Detect which cell encompasses the target text, then output its [X, Y] center coordinate. 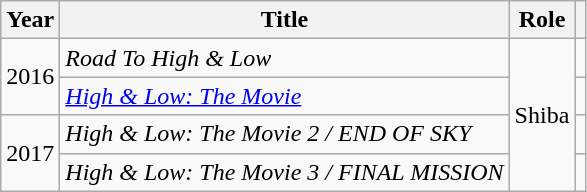
2016 [30, 77]
Year [30, 20]
High & Low: The Movie 3 / FINAL MISSION [284, 172]
2017 [30, 153]
Role [542, 20]
High & Low: The Movie 2 / END OF SKY [284, 134]
High & Low: The Movie [284, 96]
Road To High & Low [284, 58]
Shiba [542, 115]
Title [284, 20]
